Pinpoint the cell where the given text exists, returning its [x, y] midpoint coordinate. 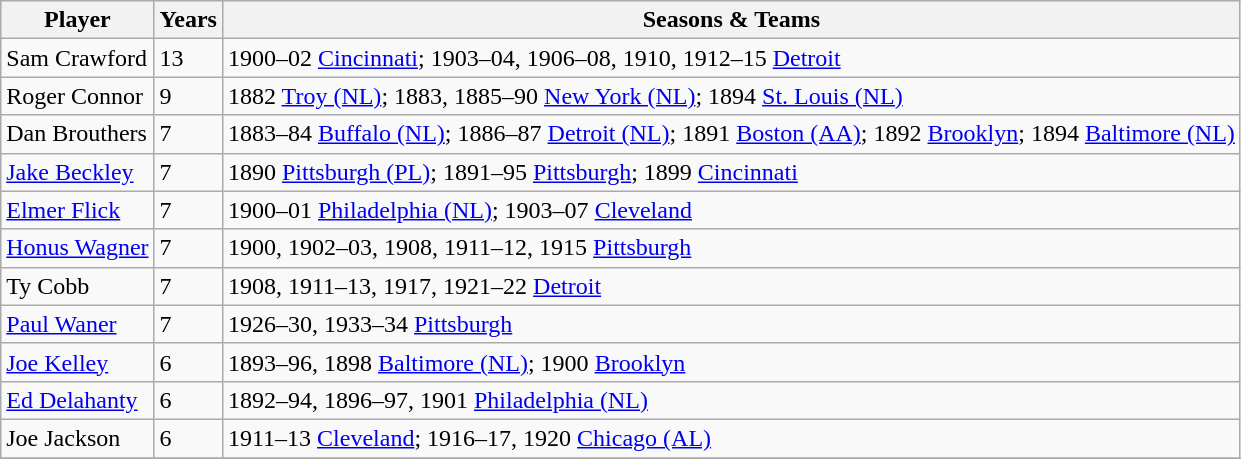
Paul Waner [78, 324]
Ty Cobb [78, 286]
1926–30, 1933–34 Pittsburgh [731, 324]
Roger Connor [78, 96]
1882 Troy (NL); 1883, 1885–90 New York (NL); 1894 St. Louis (NL) [731, 96]
1883–84 Buffalo (NL); 1886–87 Detroit (NL); 1891 Boston (AA); 1892 Brooklyn; 1894 Baltimore (NL) [731, 134]
Sam Crawford [78, 58]
1890 Pittsburgh (PL); 1891–95 Pittsburgh; 1899 Cincinnati [731, 172]
Jake Beckley [78, 172]
Joe Jackson [78, 438]
Dan Brouthers [78, 134]
1908, 1911–13, 1917, 1921–22 Detroit [731, 286]
1900–02 Cincinnati; 1903–04, 1906–08, 1910, 1912–15 Detroit [731, 58]
1892–94, 1896–97, 1901 Philadelphia (NL) [731, 400]
Seasons & Teams [731, 20]
Joe Kelley [78, 362]
13 [188, 58]
1900, 1902–03, 1908, 1911–12, 1915 Pittsburgh [731, 248]
1900–01 Philadelphia (NL); 1903–07 Cleveland [731, 210]
1893–96, 1898 Baltimore (NL); 1900 Brooklyn [731, 362]
1911–13 Cleveland; 1916–17, 1920 Chicago (AL) [731, 438]
Elmer Flick [78, 210]
Years [188, 20]
Player [78, 20]
9 [188, 96]
Ed Delahanty [78, 400]
Honus Wagner [78, 248]
